Return the [X, Y] coordinate for the center point of the cell that contains the specified text.  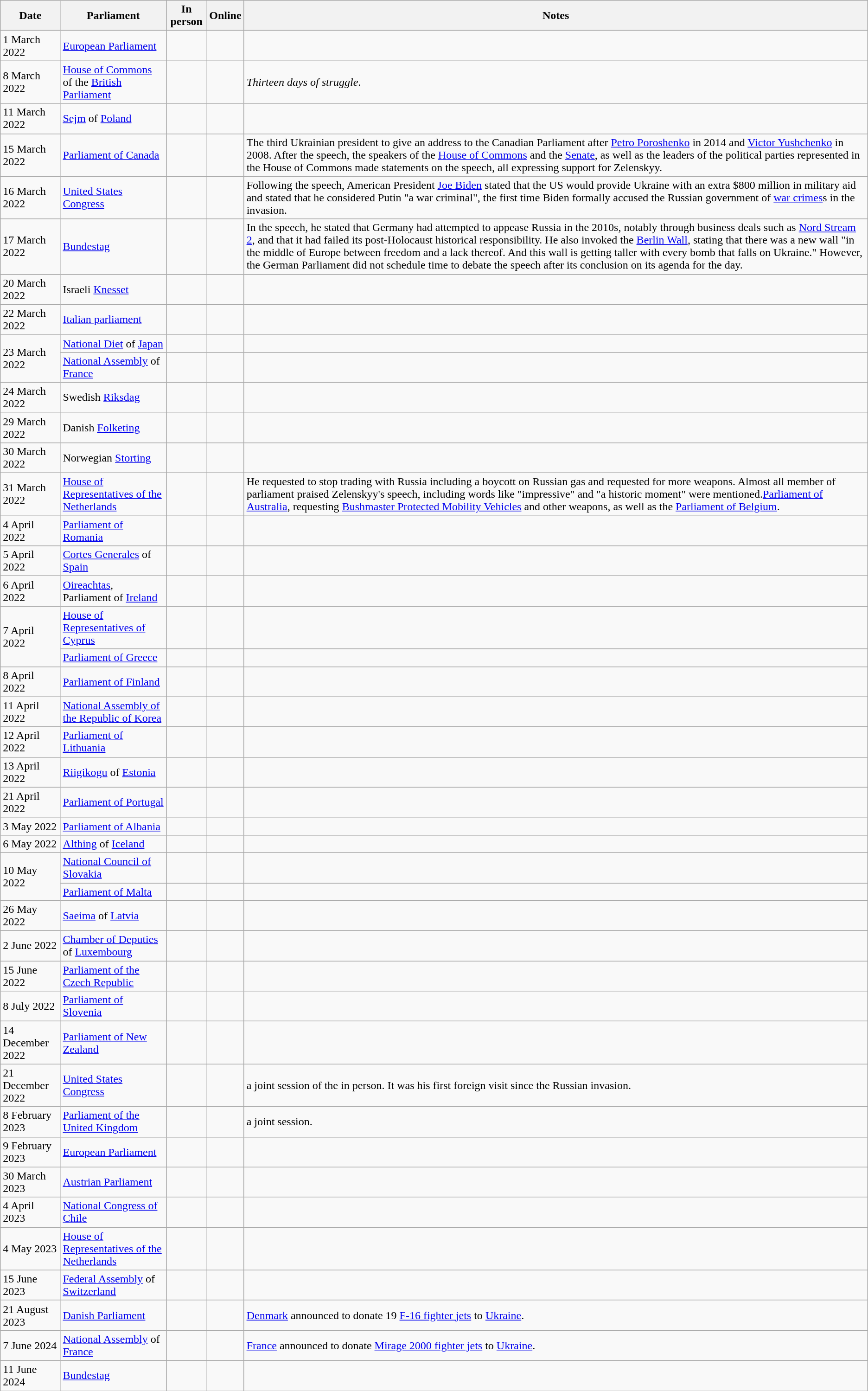
Parliament of Lithuania [113, 742]
Thirteen days of struggle. [555, 82]
29 March 2022 [31, 428]
15 March 2022 [31, 155]
Notes [555, 16]
Danish Folketing [113, 428]
a joint session of the in person. It was his first foreign visit since the Russian invasion. [555, 1085]
30 March 2022 [31, 458]
22 March 2022 [31, 319]
20 March 2022 [31, 289]
National Assembly of the Republic of Korea [113, 712]
Saeima of Latvia [113, 916]
30 March 2023 [31, 1182]
France announced to donate Mirage 2000 fighter jets to Ukraine. [555, 1345]
17 March 2022 [31, 247]
National Diet of Japan [113, 343]
4 April 2022 [31, 531]
Italian parliament [113, 319]
8 February 2023 [31, 1122]
Parliament of New Zealand [113, 1043]
Norwegian Storting [113, 458]
7 April 2022 [31, 636]
Denmark announced to donate 19 F-16 fighter jets to Ukraine. [555, 1315]
National Congress of Chile [113, 1212]
House of Commons of the British Parliament [113, 82]
Parliament of Romania [113, 531]
21 April 2022 [31, 802]
15 June 2022 [31, 976]
a joint session. [555, 1122]
Oireachtas, Parliament of Ireland [113, 591]
14 December 2022 [31, 1043]
Israeli Knesset [113, 289]
26 May 2022 [31, 916]
5 April 2022 [31, 561]
8 July 2022 [31, 1006]
Parliament of Malta [113, 892]
Danish Parliament [113, 1315]
In person [186, 16]
Althing of Iceland [113, 844]
16 March 2022 [31, 198]
10 May 2022 [31, 877]
11 April 2022 [31, 712]
Cortes Generales of Spain [113, 561]
6 May 2022 [31, 844]
9 February 2023 [31, 1152]
4 May 2023 [31, 1249]
31 March 2022 [31, 494]
11 June 2024 [31, 1376]
3 May 2022 [31, 826]
8 April 2022 [31, 682]
Parliament of Slovenia [113, 1006]
Swedish Riksdag [113, 397]
House of Representatives of Cyprus [113, 628]
11 March 2022 [31, 119]
Parliament of Albania [113, 826]
Parliament of the United Kingdom [113, 1122]
Online [225, 16]
Riigikogu of Estonia [113, 772]
21 August 2023 [31, 1315]
Parliament of Canada [113, 155]
23 March 2022 [31, 358]
7 June 2024 [31, 1345]
21 December 2022 [31, 1085]
8 March 2022 [31, 82]
Parliament of Finland [113, 682]
6 April 2022 [31, 591]
15 June 2023 [31, 1285]
Date [31, 16]
Sejm of Poland [113, 119]
Federal Assembly of Switzerland [113, 1285]
2 June 2022 [31, 946]
Parliament of Portugal [113, 802]
Chamber of Deputies of Luxembourg [113, 946]
Parliament of the Czech Republic [113, 976]
13 April 2022 [31, 772]
Parliament [113, 16]
4 April 2023 [31, 1212]
Austrian Parliament [113, 1182]
24 March 2022 [31, 397]
National Council of Slovakia [113, 867]
Parliament of Greece [113, 658]
1 March 2022 [31, 45]
12 April 2022 [31, 742]
